Scan for the cell matching the given text and deliver its (X, Y) coordinate at center. 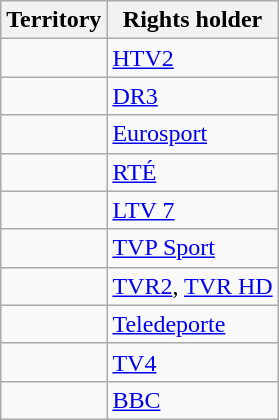
LTV 7 (192, 210)
Eurosport (192, 134)
Territory (54, 20)
TV4 (192, 362)
TVP Sport (192, 248)
DR3 (192, 96)
BBC (192, 400)
RTÉ (192, 172)
Rights holder (192, 20)
HTV2 (192, 58)
Teledeporte (192, 324)
TVR2, TVR HD (192, 286)
